Extract the (x, y) coordinate from the center of the cell holding the provided text.  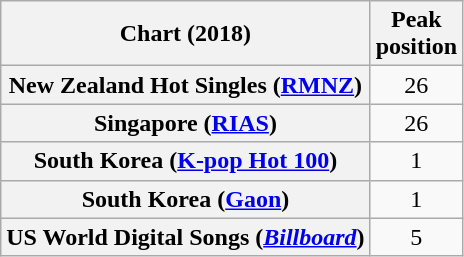
US World Digital Songs (Billboard) (186, 237)
Peak position (416, 34)
5 (416, 237)
South Korea (K-pop Hot 100) (186, 161)
New Zealand Hot Singles (RMNZ) (186, 85)
Chart (2018) (186, 34)
Singapore (RIAS) (186, 123)
South Korea (Gaon) (186, 199)
